Return (x, y) of the center of cell containing provided text 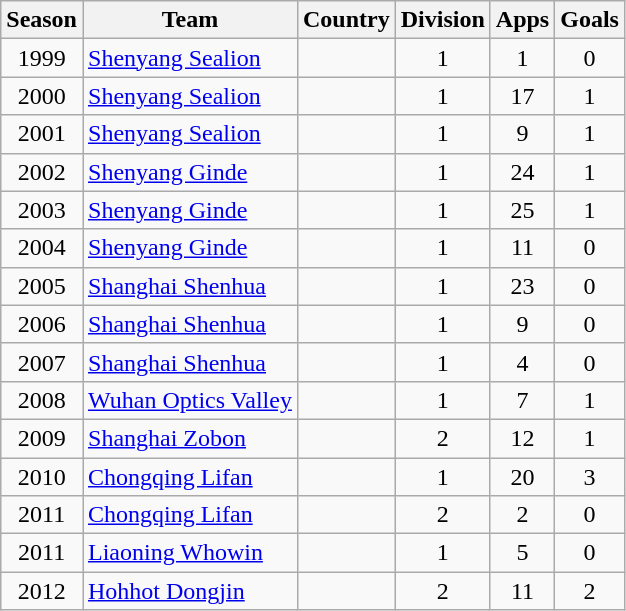
2006 (42, 324)
2002 (42, 172)
Team (190, 20)
23 (522, 286)
2003 (42, 210)
2000 (42, 96)
2005 (42, 286)
2001 (42, 134)
12 (522, 438)
2004 (42, 248)
2007 (42, 362)
1999 (42, 58)
Division (442, 20)
17 (522, 96)
Goals (590, 20)
5 (522, 553)
Season (42, 20)
Shanghai Zobon (190, 438)
Apps (522, 20)
2010 (42, 477)
Country (346, 20)
2009 (42, 438)
4 (522, 362)
7 (522, 400)
2012 (42, 591)
20 (522, 477)
Liaoning Whowin (190, 553)
2008 (42, 400)
Wuhan Optics Valley (190, 400)
Hohhot Dongjin (190, 591)
25 (522, 210)
24 (522, 172)
3 (590, 477)
